Pinpoint the cell where the given text exists, returning its [X, Y] midpoint coordinate. 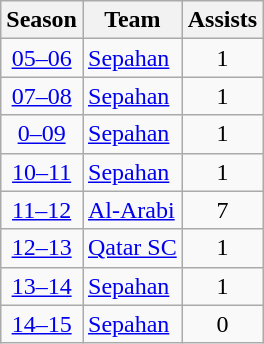
10–11 [42, 172]
Season [42, 20]
05–06 [42, 58]
Assists [222, 20]
7 [222, 210]
Qatar SC [132, 248]
Al-Arabi [132, 210]
12–13 [42, 248]
07–08 [42, 96]
11–12 [42, 210]
0 [222, 324]
0–09 [42, 134]
Team [132, 20]
14–15 [42, 324]
13–14 [42, 286]
